Search for the cell housing the specified text and yield its [X, Y] center coordinate. 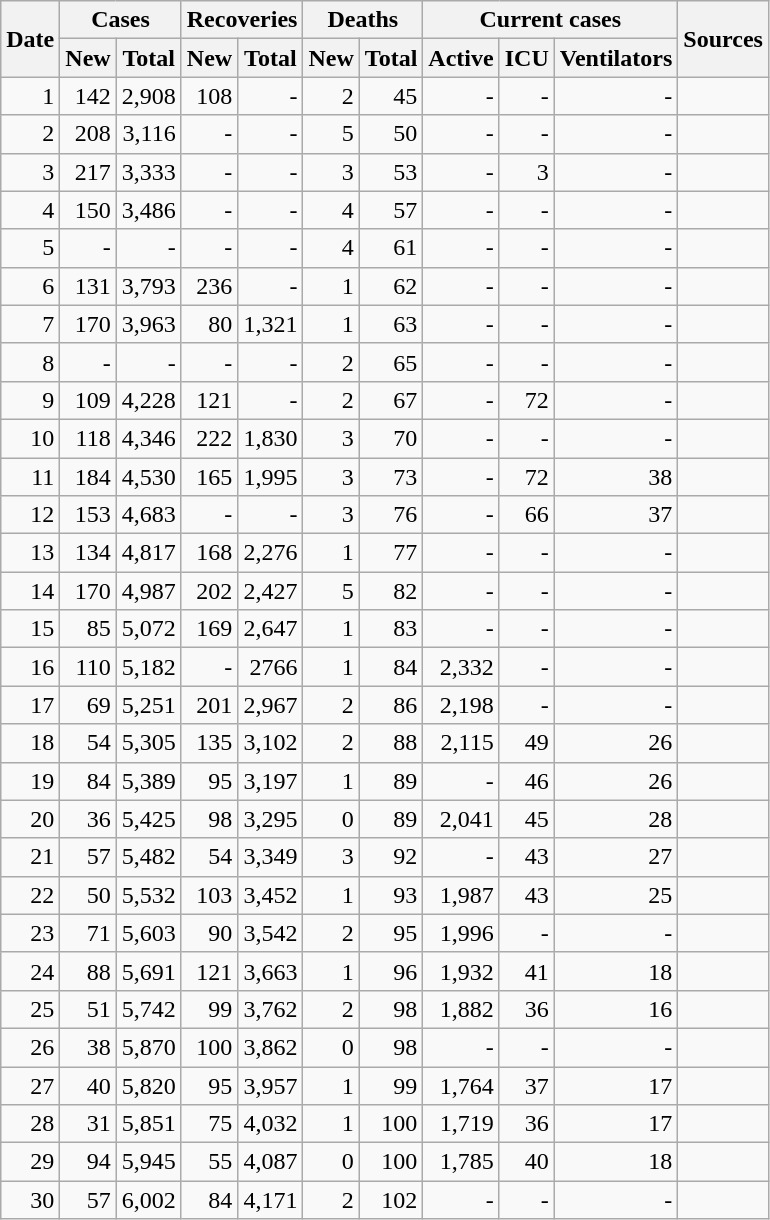
1,321 [270, 324]
3,452 [270, 895]
13 [30, 553]
1,764 [461, 1085]
5,425 [148, 819]
5,532 [148, 895]
46 [526, 781]
61 [391, 248]
1,719 [461, 1124]
2,647 [270, 629]
85 [88, 629]
70 [391, 438]
11 [30, 477]
1,830 [270, 438]
73 [391, 477]
Active [461, 58]
135 [209, 743]
201 [209, 705]
94 [88, 1162]
1,995 [270, 477]
2,041 [461, 819]
14 [30, 591]
236 [209, 286]
65 [391, 362]
31 [88, 1124]
23 [30, 933]
30 [30, 1200]
29 [30, 1162]
5,389 [148, 781]
3,486 [148, 210]
19 [30, 781]
222 [209, 438]
80 [209, 324]
10 [30, 438]
71 [88, 933]
103 [209, 895]
3,762 [270, 1009]
92 [391, 857]
118 [88, 438]
3,963 [148, 324]
150 [88, 210]
8 [30, 362]
2,198 [461, 705]
2,276 [270, 553]
69 [88, 705]
Recoveries [242, 20]
9 [30, 400]
4,817 [148, 553]
3,793 [148, 286]
12 [30, 515]
1,785 [461, 1162]
1,932 [461, 971]
5,691 [148, 971]
22 [30, 895]
5,945 [148, 1162]
110 [88, 667]
ICU [526, 58]
2,967 [270, 705]
3,663 [270, 971]
6,002 [148, 1200]
4,228 [148, 400]
5,742 [148, 1009]
63 [391, 324]
Date [30, 39]
53 [391, 172]
5,072 [148, 629]
2,908 [148, 96]
5,851 [148, 1124]
3,197 [270, 781]
24 [30, 971]
86 [391, 705]
90 [209, 933]
208 [88, 134]
83 [391, 629]
4,087 [270, 1162]
6 [30, 286]
4,683 [148, 515]
5,820 [148, 1085]
1,987 [461, 895]
3,862 [270, 1047]
4,171 [270, 1200]
41 [526, 971]
134 [88, 553]
3,349 [270, 857]
3,542 [270, 933]
66 [526, 515]
4,032 [270, 1124]
109 [88, 400]
Deaths [363, 20]
142 [88, 96]
2,427 [270, 591]
55 [209, 1162]
5,251 [148, 705]
7 [30, 324]
15 [30, 629]
4,987 [148, 591]
51 [88, 1009]
82 [391, 591]
75 [209, 1124]
202 [209, 591]
76 [391, 515]
108 [209, 96]
131 [88, 286]
96 [391, 971]
102 [391, 1200]
5,182 [148, 667]
5,305 [148, 743]
153 [88, 515]
3,333 [148, 172]
62 [391, 286]
3,102 [270, 743]
3,295 [270, 819]
Current cases [550, 20]
5,870 [148, 1047]
168 [209, 553]
3,116 [148, 134]
169 [209, 629]
21 [30, 857]
3,957 [270, 1085]
Cases [120, 20]
2766 [270, 667]
1,882 [461, 1009]
20 [30, 819]
4,530 [148, 477]
4,346 [148, 438]
5,603 [148, 933]
Sources [724, 39]
Ventilators [616, 58]
5,482 [148, 857]
1,996 [461, 933]
165 [209, 477]
217 [88, 172]
184 [88, 477]
49 [526, 743]
77 [391, 553]
93 [391, 895]
67 [391, 400]
2,115 [461, 743]
2,332 [461, 667]
